Locate the cell with the specified text and output its (x, y) center coordinate. 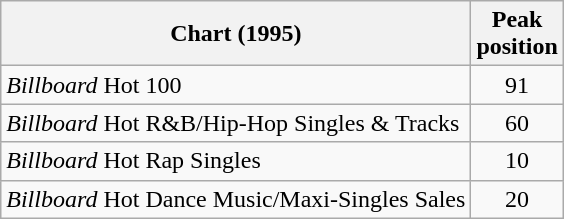
91 (517, 85)
Billboard Hot Dance Music/Maxi-Singles Sales (236, 199)
60 (517, 123)
Billboard Hot R&B/Hip-Hop Singles & Tracks (236, 123)
Chart (1995) (236, 34)
10 (517, 161)
20 (517, 199)
Peakposition (517, 34)
Billboard Hot 100 (236, 85)
Billboard Hot Rap Singles (236, 161)
